Scan for the cell matching the given text and deliver its [X, Y] coordinate at center. 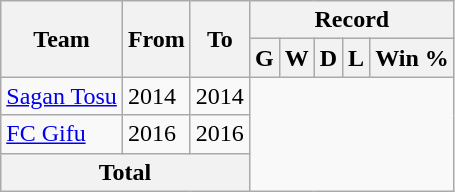
G [264, 58]
Win % [412, 58]
Record [352, 20]
W [296, 58]
Team [62, 39]
Total [126, 172]
Sagan Tosu [62, 96]
To [220, 39]
From [156, 39]
FC Gifu [62, 134]
D [328, 58]
L [356, 58]
